Find where the given text appears and provide that cell's center as [X, Y] coordinate. 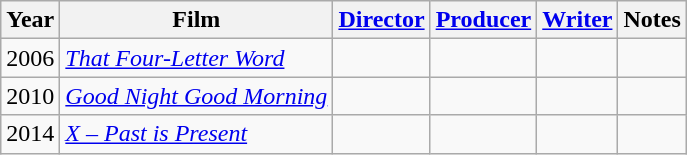
Director [382, 20]
Notes [652, 20]
2010 [30, 96]
2006 [30, 58]
Good Night Good Morning [196, 96]
Film [196, 20]
Producer [484, 20]
That Four-Letter Word [196, 58]
Writer [578, 20]
2014 [30, 134]
Year [30, 20]
X – Past is Present [196, 134]
